Determine the [X, Y] coordinate at the center of the cell enclosing the given text.  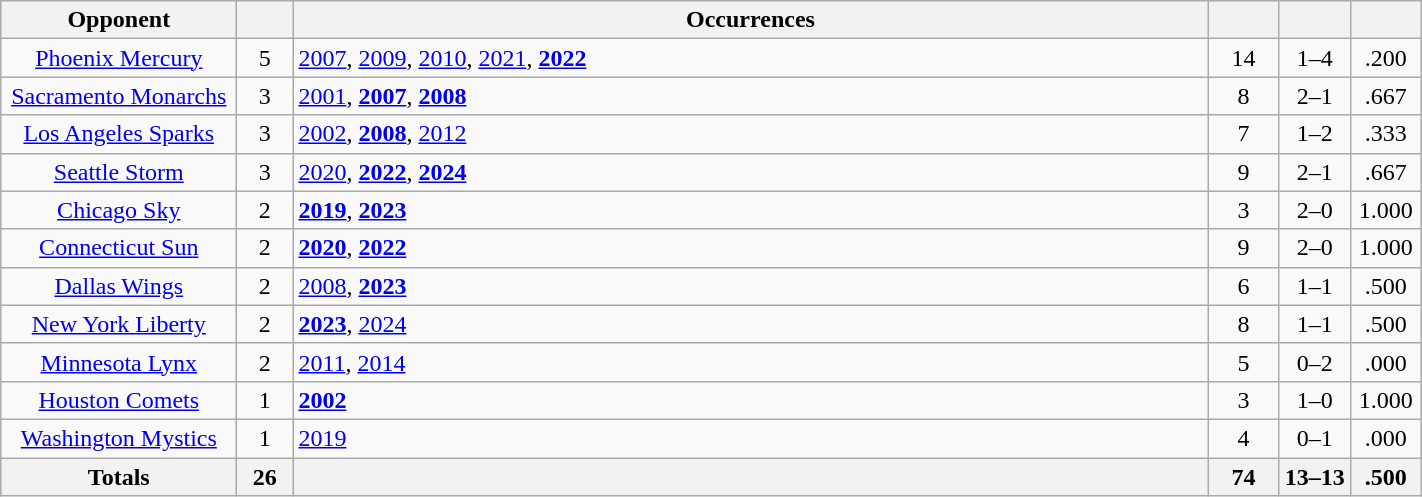
0–2 [1314, 362]
Opponent [119, 20]
Seattle Storm [119, 172]
Chicago Sky [119, 210]
2019, 2023 [750, 210]
Minnesota Lynx [119, 362]
2020, 2022, 2024 [750, 172]
Sacramento Monarchs [119, 96]
13–13 [1314, 477]
Dallas Wings [119, 286]
Occurrences [750, 20]
.333 [1386, 134]
26 [265, 477]
74 [1244, 477]
1–4 [1314, 58]
.200 [1386, 58]
1–2 [1314, 134]
Connecticut Sun [119, 248]
Los Angeles Sparks [119, 134]
2011, 2014 [750, 362]
14 [1244, 58]
1–0 [1314, 400]
2019 [750, 438]
4 [1244, 438]
2001, 2007, 2008 [750, 96]
2023, 2024 [750, 324]
2002, 2008, 2012 [750, 134]
Totals [119, 477]
2007, 2009, 2010, 2021, 2022 [750, 58]
2002 [750, 400]
Washington Mystics [119, 438]
Phoenix Mercury [119, 58]
New York Liberty [119, 324]
6 [1244, 286]
2008, 2023 [750, 286]
0–1 [1314, 438]
Houston Comets [119, 400]
7 [1244, 134]
2020, 2022 [750, 248]
